Identify which cell holds the provided text, then report its (x, y) central coordinate. 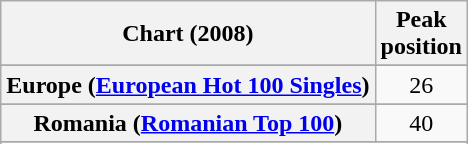
Chart (2008) (188, 34)
Romania (Romanian Top 100) (188, 123)
Peakposition (421, 34)
40 (421, 123)
26 (421, 85)
Europe (European Hot 100 Singles) (188, 85)
